Locate the cell with the specified text and output its [X, Y] center coordinate. 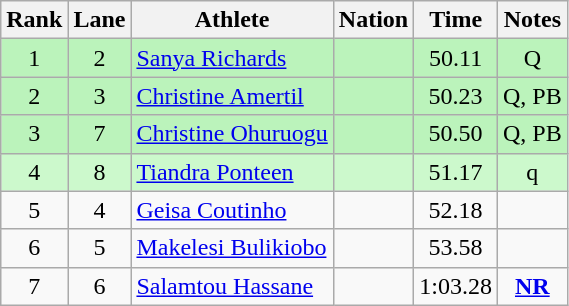
1 [34, 58]
Notes [532, 20]
51.17 [456, 172]
Tiandra Ponteen [232, 172]
Geisa Coutinho [232, 210]
50.50 [456, 134]
Christine Ohuruogu [232, 134]
NR [532, 286]
1:03.28 [456, 286]
Sanya Richards [232, 58]
52.18 [456, 210]
Time [456, 20]
Nation [373, 20]
Christine Amertil [232, 96]
q [532, 172]
Lane [100, 20]
50.23 [456, 96]
53.58 [456, 248]
Q [532, 58]
Rank [34, 20]
50.11 [456, 58]
Salamtou Hassane [232, 286]
Makelesi Bulikiobo [232, 248]
Athlete [232, 20]
8 [100, 172]
